Return the (X, Y) coordinate for the center point of the cell that contains the specified text.  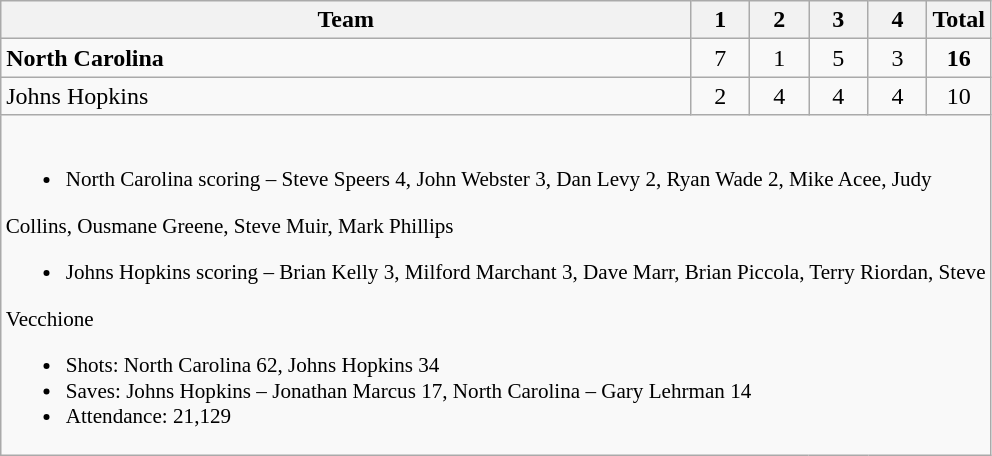
10 (959, 96)
Total (959, 20)
7 (720, 58)
5 (838, 58)
16 (959, 58)
North Carolina (346, 58)
Team (346, 20)
Johns Hopkins (346, 96)
